Search for the cell housing the specified text and yield its (X, Y) center coordinate. 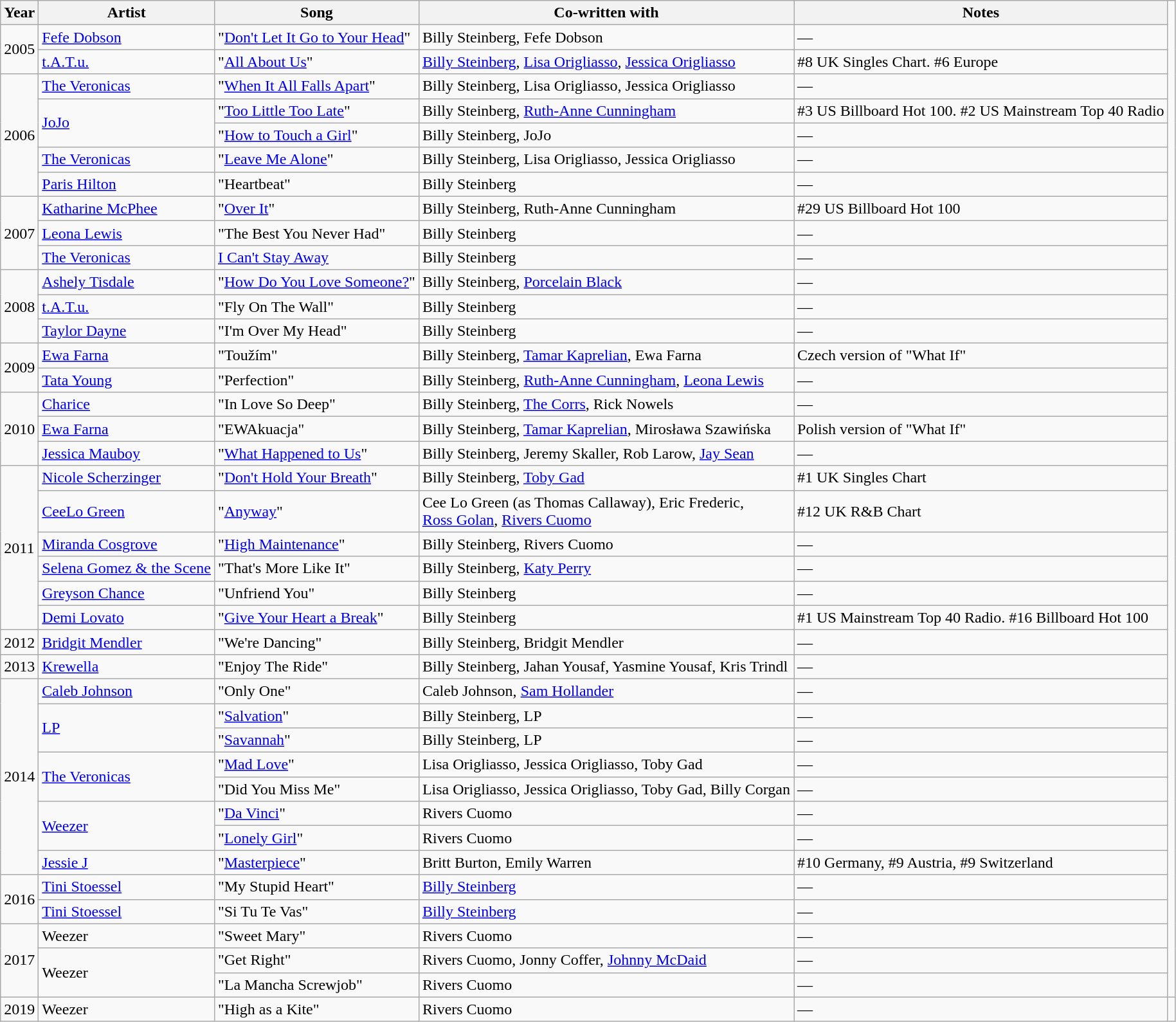
#12 UK R&B Chart (981, 511)
Paris Hilton (127, 184)
2017 (19, 960)
"When It All Falls Apart" (316, 86)
Ashely Tisdale (127, 282)
Billy Steinberg, Porcelain Black (606, 282)
"Lonely Girl" (316, 838)
"Sweet Mary" (316, 936)
Selena Gomez & the Scene (127, 569)
"In Love So Deep" (316, 405)
Bridgit Mendler (127, 642)
Artist (127, 13)
"Savannah" (316, 740)
#8 UK Singles Chart. #6 Europe (981, 62)
Billy Steinberg, Katy Perry (606, 569)
Nicole Scherzinger (127, 478)
"We're Dancing" (316, 642)
"Heartbeat" (316, 184)
"Too Little Too Late" (316, 111)
"Unfriend You" (316, 593)
Billy Steinberg, Toby Gad (606, 478)
Britt Burton, Emily Warren (606, 862)
Billy Steinberg, The Corrs, Rick Nowels (606, 405)
Leona Lewis (127, 233)
2006 (19, 135)
Caleb Johnson, Sam Hollander (606, 691)
"High as a Kite" (316, 1009)
#3 US Billboard Hot 100. #2 US Mainstream Top 40 Radio (981, 111)
Tata Young (127, 380)
"All About Us" (316, 62)
Cee Lo Green (as Thomas Callaway), Eric Frederic, Ross Golan, Rivers Cuomo (606, 511)
"Salvation" (316, 716)
"What Happened to Us" (316, 453)
"Only One" (316, 691)
"La Mancha Screwjob" (316, 985)
"Si Tu Te Vas" (316, 911)
"Don't Hold Your Breath" (316, 478)
Charice (127, 405)
2012 (19, 642)
Fefe Dobson (127, 37)
2013 (19, 666)
Billy Steinberg, Fefe Dobson (606, 37)
LP (127, 728)
"That's More Like It" (316, 569)
2005 (19, 50)
"I'm Over My Head" (316, 331)
Miranda Cosgrove (127, 544)
"My Stupid Heart" (316, 887)
Song (316, 13)
Lisa Origliasso, Jessica Origliasso, Toby Gad (606, 765)
Billy Steinberg, Rivers Cuomo (606, 544)
"Mad Love" (316, 765)
2010 (19, 429)
"Da Vinci" (316, 814)
"Fly On The Wall" (316, 307)
"Give Your Heart a Break" (316, 617)
"Did You Miss Me" (316, 789)
2019 (19, 1009)
Polish version of "What If" (981, 429)
2011 (19, 548)
I Can't Stay Away (316, 257)
"How to Touch a Girl" (316, 135)
#10 Germany, #9 Austria, #9 Switzerland (981, 862)
Billy Steinberg, Jahan Yousaf, Yasmine Yousaf, Kris Trindl (606, 666)
Krewella (127, 666)
Czech version of "What If" (981, 356)
#29 US Billboard Hot 100 (981, 208)
JoJo (127, 123)
"High Maintenance" (316, 544)
"How Do You Love Someone?" (316, 282)
"Masterpiece" (316, 862)
Billy Steinberg, Bridgit Mendler (606, 642)
"The Best You Never Had" (316, 233)
2016 (19, 899)
Billy Steinberg, Ruth-Anne Cunningham, Leona Lewis (606, 380)
"Over It" (316, 208)
"Anyway" (316, 511)
2008 (19, 306)
2007 (19, 233)
"Get Right" (316, 960)
#1 UK Singles Chart (981, 478)
Billy Steinberg, Jeremy Skaller, Rob Larow, Jay Sean (606, 453)
#1 US Mainstream Top 40 Radio. #16 Billboard Hot 100 (981, 617)
Billy Steinberg, Tamar Kaprelian, Mirosława Szawińska (606, 429)
Rivers Cuomo, Jonny Coffer, Johnny McDaid (606, 960)
"Enjoy The Ride" (316, 666)
Katharine McPhee (127, 208)
"Toužím" (316, 356)
"Leave Me Alone" (316, 160)
"EWAkuacja" (316, 429)
2014 (19, 776)
Taylor Dayne (127, 331)
2009 (19, 368)
Caleb Johnson (127, 691)
Greyson Chance (127, 593)
Demi Lovato (127, 617)
"Perfection" (316, 380)
Notes (981, 13)
Co-written with (606, 13)
Billy Steinberg, Tamar Kaprelian, Ewa Farna (606, 356)
Lisa Origliasso, Jessica Origliasso, Toby Gad, Billy Corgan (606, 789)
Billy Steinberg, JoJo (606, 135)
Year (19, 13)
CeeLo Green (127, 511)
"Don't Let It Go to Your Head" (316, 37)
Jessie J (127, 862)
Jessica Mauboy (127, 453)
